From the cell containing the given text, extract its center point as (X, Y) coordinate. 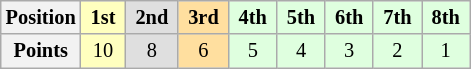
3rd (203, 17)
4th (253, 17)
6 (203, 51)
7th (397, 17)
2 (397, 51)
3 (349, 51)
1st (104, 17)
6th (349, 17)
Position (41, 17)
2nd (152, 17)
10 (104, 51)
Points (41, 51)
5th (301, 17)
4 (301, 51)
8 (152, 51)
1 (446, 51)
8th (446, 17)
5 (253, 51)
